Search for the cell housing the specified text and yield its [x, y] center coordinate. 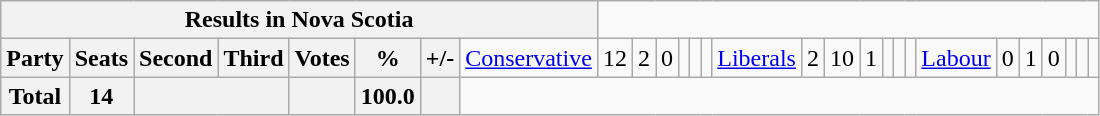
Votes [322, 58]
10 [842, 58]
Seats [101, 58]
Party [35, 58]
14 [101, 96]
Conservative [529, 58]
12 [614, 58]
% [388, 58]
+/- [440, 58]
Third [254, 58]
Total [35, 96]
Labour [956, 58]
Second [176, 58]
100.0 [388, 96]
Liberals [757, 58]
Results in Nova Scotia [300, 20]
